Identify which cell holds the provided text, then report its (x, y) central coordinate. 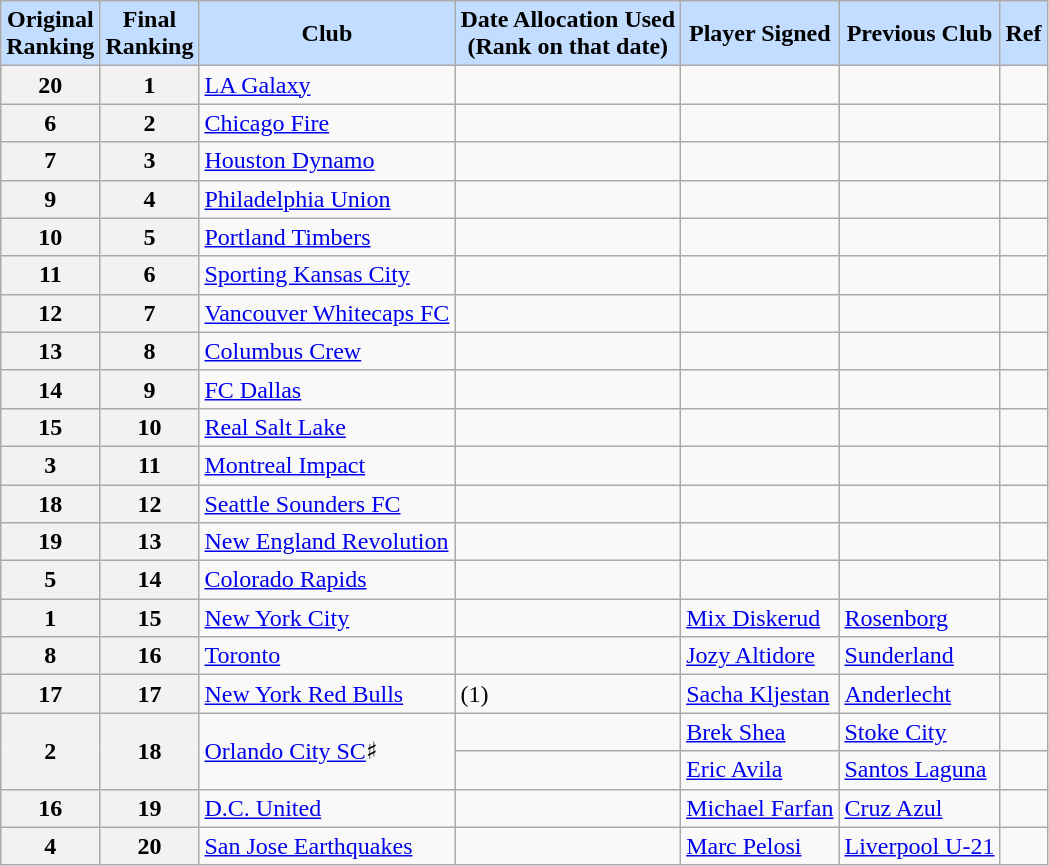
Player Signed (760, 34)
(1) (568, 694)
Chicago Fire (327, 123)
Original Ranking (50, 34)
FC Dallas (327, 389)
Date Allocation Used (Rank on that date) (568, 34)
LA Galaxy (327, 85)
Club (327, 34)
Seattle Sounders FC (327, 503)
New York City (327, 618)
Brek Shea (760, 732)
San Jose Earthquakes (327, 846)
New England Revolution (327, 542)
Sporting Kansas City (327, 275)
Marc Pelosi (760, 846)
Orlando City SC♯ (327, 751)
Toronto (327, 656)
Cruz Azul (920, 808)
Real Salt Lake (327, 427)
New York Red Bulls (327, 694)
Portland Timbers (327, 237)
Mix Diskerud (760, 618)
Houston Dynamo (327, 161)
Jozy Altidore (760, 656)
Sacha Kljestan (760, 694)
Eric Avila (760, 770)
D.C. United (327, 808)
Santos Laguna (920, 770)
Rosenborg (920, 618)
Michael Farfan (760, 808)
Montreal Impact (327, 465)
Columbus Crew (327, 351)
Sunderland (920, 656)
Liverpool U-21 (920, 846)
Previous Club (920, 34)
Vancouver Whitecaps FC (327, 313)
Ref (1024, 34)
Anderlecht (920, 694)
Final Ranking (150, 34)
Colorado Rapids (327, 580)
Philadelphia Union (327, 199)
Stoke City (920, 732)
